Find where the given text appears and provide that cell's center as [X, Y] coordinate. 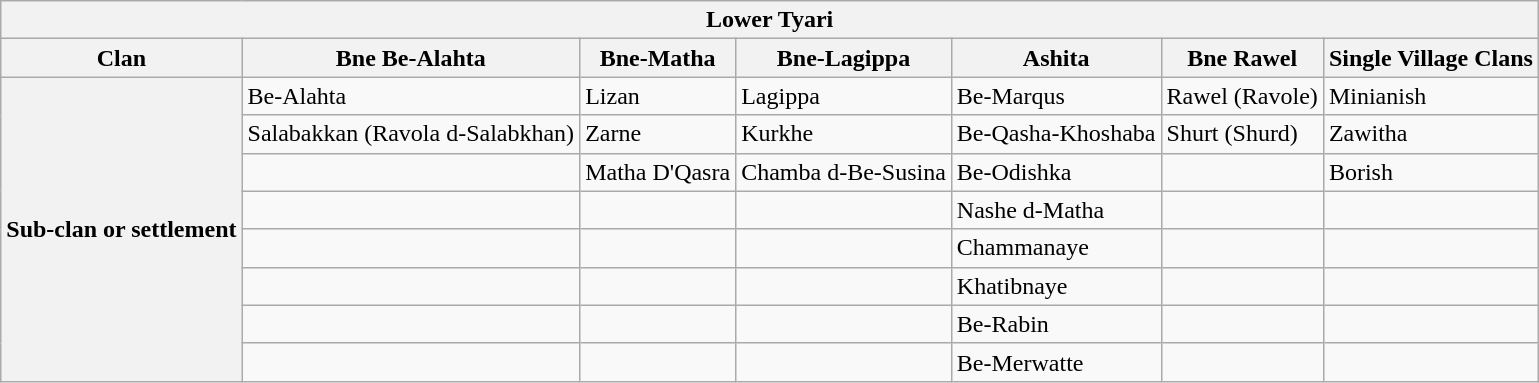
Nashe d-Matha [1056, 210]
Be-Odishka [1056, 172]
Chamba d-Be-Susina [844, 172]
Be-Merwatte [1056, 362]
Khatibnaye [1056, 286]
Rawel (Ravole) [1242, 96]
Bne Be-Alahta [411, 58]
Borish [1430, 172]
Bne Rawel [1242, 58]
Single Village Clans [1430, 58]
Shurt (Shurd) [1242, 134]
Lower Tyari [770, 20]
Ashita [1056, 58]
Be-Rabin [1056, 324]
Salabakkan (Ravola d-Salabkhan) [411, 134]
Matha D'Qasra [658, 172]
Zarne [658, 134]
Be-Qasha-Khoshaba [1056, 134]
Kurkhe [844, 134]
Lagippa [844, 96]
Bne-Matha [658, 58]
Zawitha [1430, 134]
Chammanaye [1056, 248]
Be-Marqus [1056, 96]
Sub-clan or settlement [122, 229]
Minianish [1430, 96]
Lizan [658, 96]
Clan [122, 58]
Bne-Lagippa [844, 58]
Be-Alahta [411, 96]
